Locate the cell with the specified text and output its [x, y] center coordinate. 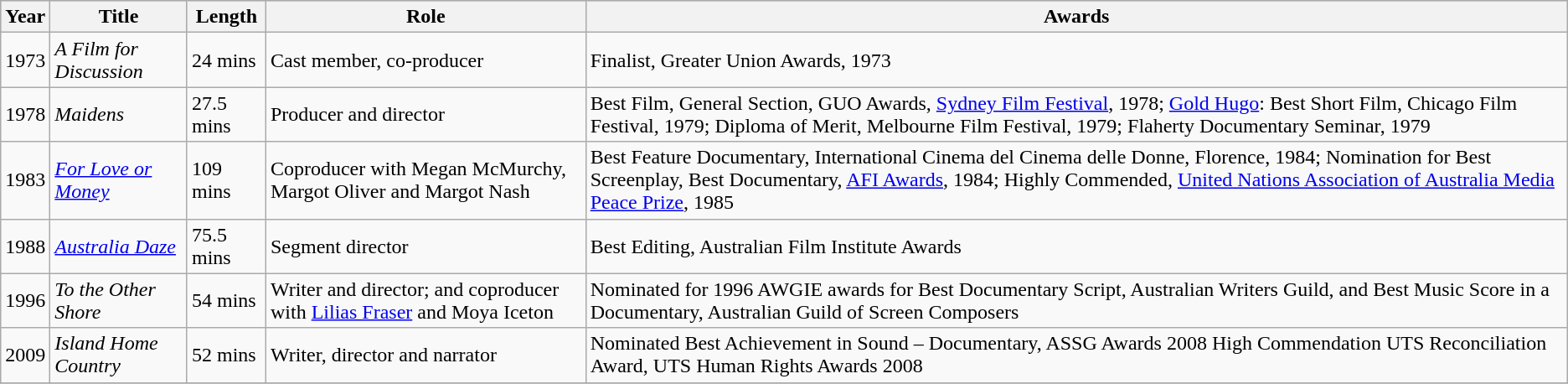
A Film for Discussion [119, 60]
Island Home Country [119, 355]
1973 [25, 60]
52 mins [226, 355]
Role [426, 17]
Finalist, Greater Union Awards, 1973 [1076, 60]
24 mins [226, 60]
Year [25, 17]
Writer and director; and coproducer with Lilias Fraser and Moya Iceton [426, 300]
75.5 mins [226, 246]
1983 [25, 180]
Australia Daze [119, 246]
Best Editing, Australian Film Institute Awards [1076, 246]
27.5 mins [226, 114]
Nominated Best Achievement in Sound – Documentary, ASSG Awards 2008 High Commendation UTS Reconciliation Award, UTS Human Rights Awards 2008 [1076, 355]
Title [119, 17]
1978 [25, 114]
1988 [25, 246]
Length [226, 17]
Maidens [119, 114]
54 mins [226, 300]
2009 [25, 355]
Producer and director [426, 114]
1996 [25, 300]
To the Other Shore [119, 300]
Awards [1076, 17]
Writer, director and narrator [426, 355]
For Love or Money [119, 180]
109 mins [226, 180]
Coproducer with Megan McMurchy, Margot Oliver and Margot Nash [426, 180]
Cast member, co-producer [426, 60]
Segment director [426, 246]
